Search for the cell housing the specified text and yield its [x, y] center coordinate. 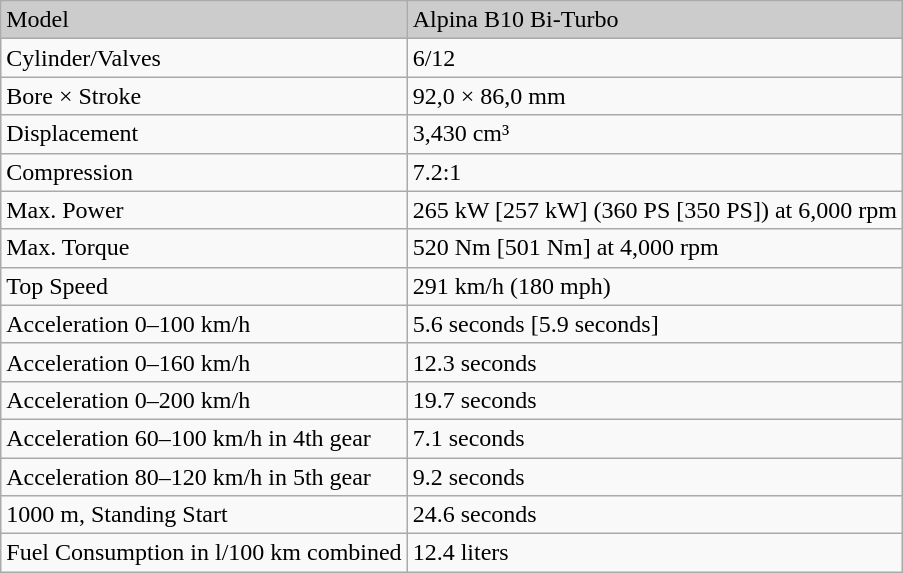
1000 m, Standing Start [204, 515]
Cylinder/Valves [204, 58]
6/12 [654, 58]
Acceleration 80–120 km/h in 5th gear [204, 477]
Alpina B10 Bi-Turbo [654, 20]
7.1 seconds [654, 438]
Acceleration 60–100 km/h in 4th gear [204, 438]
19.7 seconds [654, 400]
Top Speed [204, 286]
291 km/h (180 mph) [654, 286]
Acceleration 0–200 km/h [204, 400]
12.4 liters [654, 553]
Acceleration 0–160 km/h [204, 362]
Fuel Consumption in l/100 km combined [204, 553]
Displacement [204, 134]
9.2 seconds [654, 477]
Max. Power [204, 210]
92,0 × 86,0 mm [654, 96]
Bore × Stroke [204, 96]
3,430 cm³ [654, 134]
Max. Torque [204, 248]
265 kW [257 kW] (360 PS [350 PS]) at 6,000 rpm [654, 210]
12.3 seconds [654, 362]
5.6 seconds [5.9 seconds] [654, 324]
Compression [204, 172]
7.2:1 [654, 172]
520 Nm [501 Nm] at 4,000 rpm [654, 248]
24.6 seconds [654, 515]
Model [204, 20]
Acceleration 0–100 km/h [204, 324]
